Provide the (X, Y) coordinate of the cell's center where the given text is located.  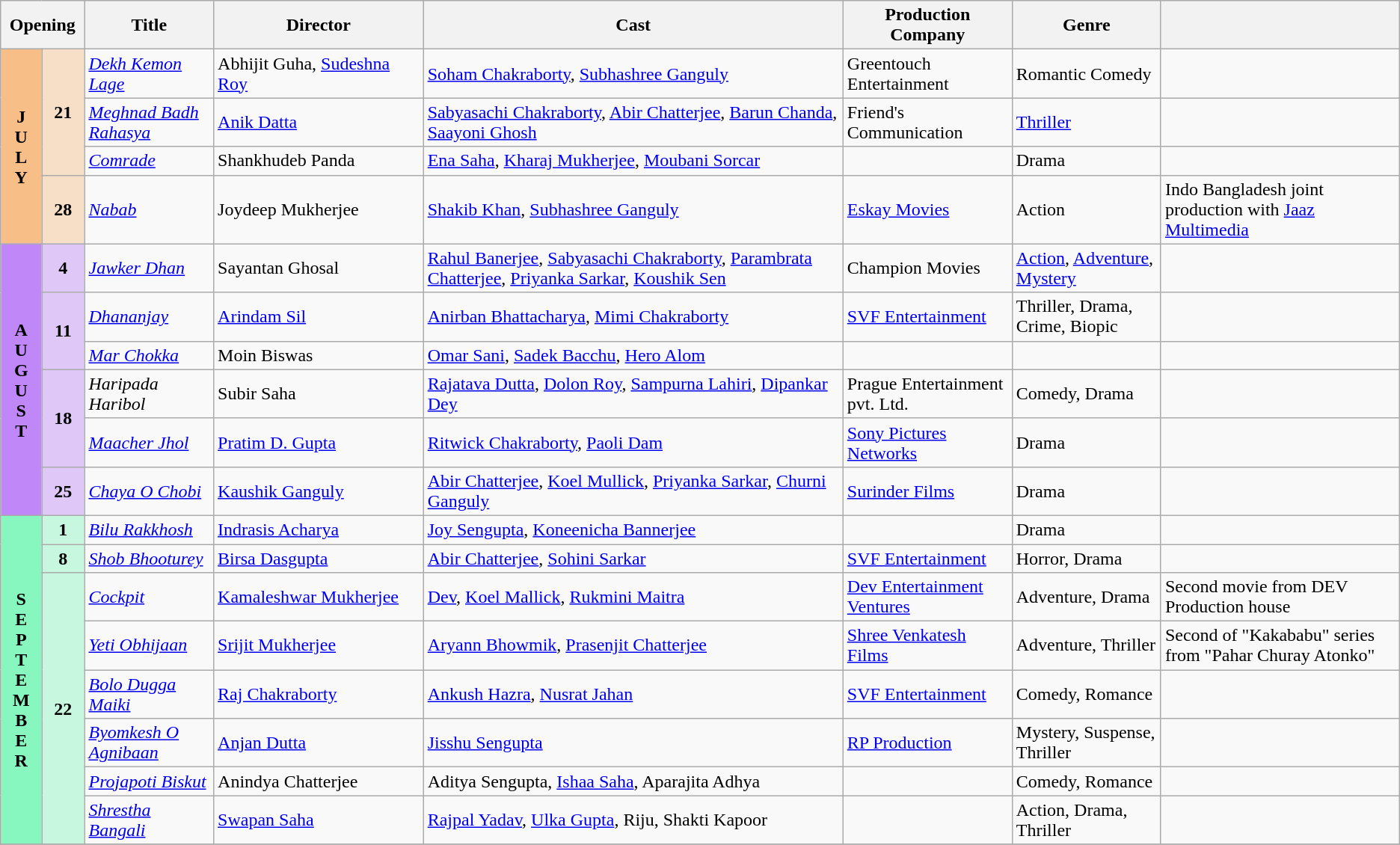
Dev, Koel Mallick, Rukmini Maitra (633, 597)
AUGUST (21, 380)
Shree Venkatesh Films (927, 646)
JULY (21, 147)
1 (63, 529)
Subir Saha (319, 393)
Comrade (150, 161)
Indrasis Acharya (319, 529)
Shob Bhooturey (150, 559)
SEPTEMBER (21, 680)
Kaushik Ganguly (319, 491)
25 (63, 491)
Maacher Jhol (150, 443)
Greentouch Entertainment (927, 73)
Opening (43, 25)
18 (63, 418)
Prague Entertainment pvt. Ltd. (927, 393)
Sony Pictures Networks (927, 443)
Rajatava Dutta, Dolon Roy, Sampurna Lahiri, Dipankar Dey (633, 393)
Adventure, Drama (1086, 597)
Romantic Comedy (1086, 73)
Anindya Chatterjee (319, 781)
Dev Entertainment Ventures (927, 597)
Friend's Communication (927, 123)
Kamaleshwar Mukherjee (319, 597)
Bilu Rakkhosh (150, 529)
Raj Chakraborty (319, 694)
Dhananjay (150, 317)
Shakib Khan, Subhashree Ganguly (633, 209)
Anirban Bhattacharya, Mimi Chakraborty (633, 317)
Joy Sengupta, Koneenicha Bannerjee (633, 529)
Action (1086, 209)
8 (63, 559)
Cockpit (150, 597)
Sabyasachi Chakraborty, Abir Chatterjee, Barun Chanda, Saayoni Ghosh (633, 123)
21 (63, 112)
Sayantan Ghosal (319, 268)
Mystery, Suspense, Thriller (1086, 743)
Ritwick Chakraborty, Paoli Dam (633, 443)
Genre (1086, 25)
Anik Datta (319, 123)
Yeti Obhijaan (150, 646)
Surinder Films (927, 491)
Bolo Dugga Maiki (150, 694)
Thriller (1086, 123)
Pratim D. Gupta (319, 443)
Action, Adventure, Mystery (1086, 268)
Nabab (150, 209)
Abir Chatterjee, Sohini Sarkar (633, 559)
Abir Chatterjee, Koel Mullick, Priyanka Sarkar, Churni Ganguly (633, 491)
Moin Biswas (319, 355)
Action, Drama, Thriller (1086, 820)
28 (63, 209)
Shrestha Bangali (150, 820)
Swapan Saha (319, 820)
Rahul Banerjee, Sabyasachi Chakraborty, Parambrata Chatterjee, Priyanka Sarkar, Koushik Sen (633, 268)
Title (150, 25)
Aryann Bhowmik, Prasenjit Chatterjee (633, 646)
Arindam Sil (319, 317)
Meghnad Badh Rahasya (150, 123)
Chaya O Chobi (150, 491)
Soham Chakraborty, Subhashree Ganguly (633, 73)
Abhijit Guha, Sudeshna Roy (319, 73)
Champion Movies (927, 268)
Cast (633, 25)
Jawker Dhan (150, 268)
Rajpal Yadav, Ulka Gupta, Riju, Shakti Kapoor (633, 820)
Omar Sani, Sadek Bacchu, Hero Alom (633, 355)
Byomkesh O Agnibaan (150, 743)
Haripada Haribol (150, 393)
Dekh Kemon Lage (150, 73)
Projapoti Biskut (150, 781)
4 (63, 268)
Thriller, Drama, Crime, Biopic (1086, 317)
Production Company (927, 25)
Director (319, 25)
Horror, Drama (1086, 559)
Ankush Hazra, Nusrat Jahan (633, 694)
RP Production (927, 743)
Second of "Kakababu" series from "Pahar Churay Atonko" (1280, 646)
Jisshu Sengupta (633, 743)
Birsa Dasgupta (319, 559)
Second movie from DEV Production house (1280, 597)
Indo Bangladesh joint production with Jaaz Multimedia (1280, 209)
Adventure, Thriller (1086, 646)
22 (63, 709)
Anjan Dutta (319, 743)
Eskay Movies (927, 209)
Mar Chokka (150, 355)
11 (63, 331)
Ena Saha, Kharaj Mukherjee, Moubani Sorcar (633, 161)
Aditya Sengupta, Ishaa Saha, Aparajita Adhya (633, 781)
Joydeep Mukherjee (319, 209)
Srijit Mukherjee (319, 646)
Comedy, Drama (1086, 393)
Shankhudeb Panda (319, 161)
